Provide the (x, y) coordinate of the cell's center where the given text is located.  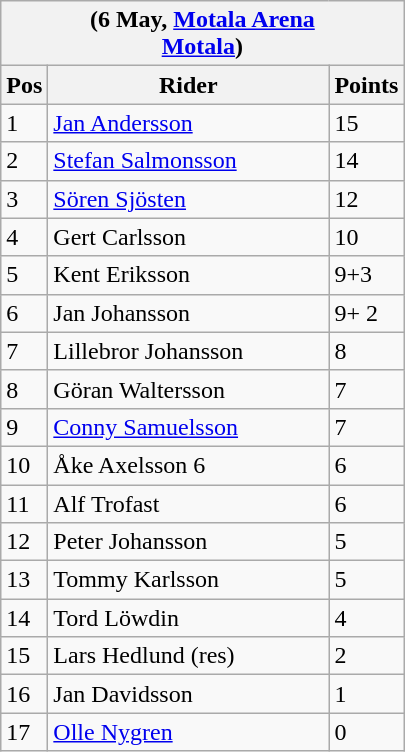
Tord Löwdin (188, 618)
Peter Johansson (188, 542)
9+3 (366, 275)
(6 May, Motala ArenaMotala) (202, 34)
Åke Axelsson 6 (188, 465)
Olle Nygren (188, 732)
Jan Andersson (188, 123)
Tommy Karlsson (188, 580)
Sören Sjösten (188, 199)
16 (24, 694)
Conny Samuelsson (188, 427)
3 (24, 199)
Rider (188, 85)
Jan Davidsson (188, 694)
Kent Eriksson (188, 275)
17 (24, 732)
9 (24, 427)
Pos (24, 85)
Stefan Salmonsson (188, 161)
Alf Trofast (188, 503)
Gert Carlsson (188, 237)
13 (24, 580)
Points (366, 85)
11 (24, 503)
Lillebror Johansson (188, 351)
Jan Johansson (188, 313)
0 (366, 732)
Göran Waltersson (188, 389)
9+ 2 (366, 313)
Lars Hedlund (res) (188, 656)
